Output the [x, y] coordinate of the center of the cell containing the given text.  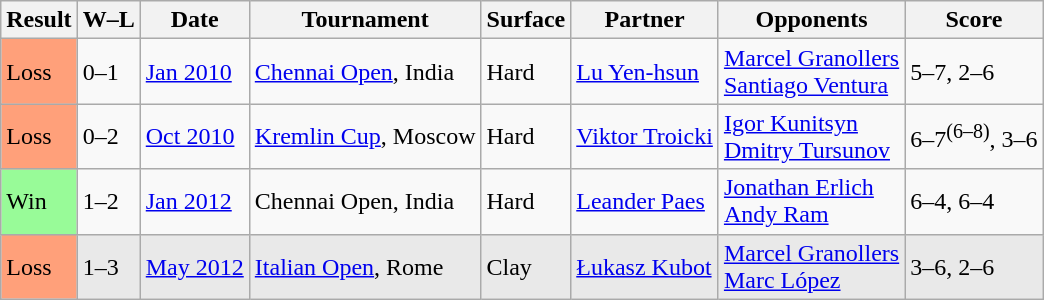
Result [39, 20]
Lu Yen-hsun [645, 72]
3–6, 2–6 [974, 266]
Jan 2010 [194, 72]
Jonathan Erlich Andy Ram [811, 202]
6–7(6–8), 3–6 [974, 136]
Tournament [365, 20]
0–1 [108, 72]
Marcel Granollers Marc López [811, 266]
Win [39, 202]
Igor Kunitsyn Dmitry Tursunov [811, 136]
Partner [645, 20]
Kremlin Cup, Moscow [365, 136]
Marcel Granollers Santiago Ventura [811, 72]
0–2 [108, 136]
1–2 [108, 202]
Jan 2012 [194, 202]
Surface [526, 20]
W–L [108, 20]
Łukasz Kubot [645, 266]
Clay [526, 266]
Italian Open, Rome [365, 266]
Oct 2010 [194, 136]
1–3 [108, 266]
May 2012 [194, 266]
Viktor Troicki [645, 136]
6–4, 6–4 [974, 202]
Opponents [811, 20]
Score [974, 20]
5–7, 2–6 [974, 72]
Date [194, 20]
Leander Paes [645, 202]
